Pinpoint the cell where the given text exists, returning its (x, y) midpoint coordinate. 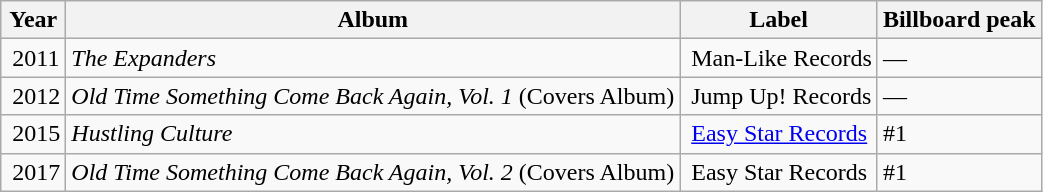
Album (373, 20)
Man-Like Records (779, 58)
Old Time Something Come Back Again, Vol. 1 (Covers Album) (373, 96)
Jump Up! Records (779, 96)
2011 (34, 58)
Billboard peak (959, 20)
Year (34, 20)
2017 (34, 172)
2012 (34, 96)
2015 (34, 134)
Label (779, 20)
Old Time Something Come Back Again, Vol. 2 (Covers Album) (373, 172)
The Expanders (373, 58)
Hustling Culture (373, 134)
